Provide the [x, y] coordinate of the cell's center where the given text is located.  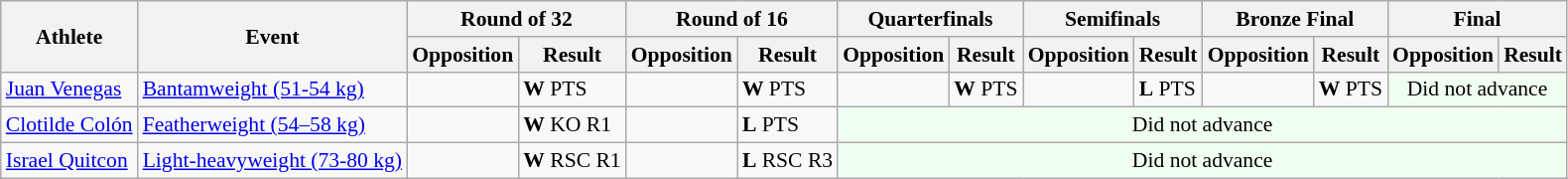
Juan Venegas [69, 89]
Athlete [69, 36]
Event [273, 36]
L RSC R3 [788, 161]
Clotilde Colón [69, 125]
Israel Quitcon [69, 161]
Round of 32 [516, 19]
Round of 16 [732, 19]
Final [1477, 19]
Bantamweight (51-54 kg) [273, 89]
W KO R1 [572, 125]
W RSC R1 [572, 161]
Featherweight (54–58 kg) [273, 125]
Light-heavyweight (73-80 kg) [273, 161]
Semifinals [1113, 19]
Bronze Final [1295, 19]
Quarterfinals [930, 19]
